Detect which cell encompasses the target text, then output its [x, y] center coordinate. 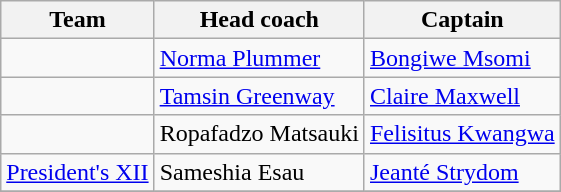
Norma Plummer [259, 58]
President's XII [78, 172]
Jeanté Strydom [462, 172]
Ropafadzo Matsauki [259, 134]
Team [78, 20]
Sameshia Esau [259, 172]
Captain [462, 20]
Claire Maxwell [462, 96]
Head coach [259, 20]
Bongiwe Msomi [462, 58]
Tamsin Greenway [259, 96]
Felisitus Kwangwa [462, 134]
